Provide the [X, Y] coordinate of the cell's center where the given text is located.  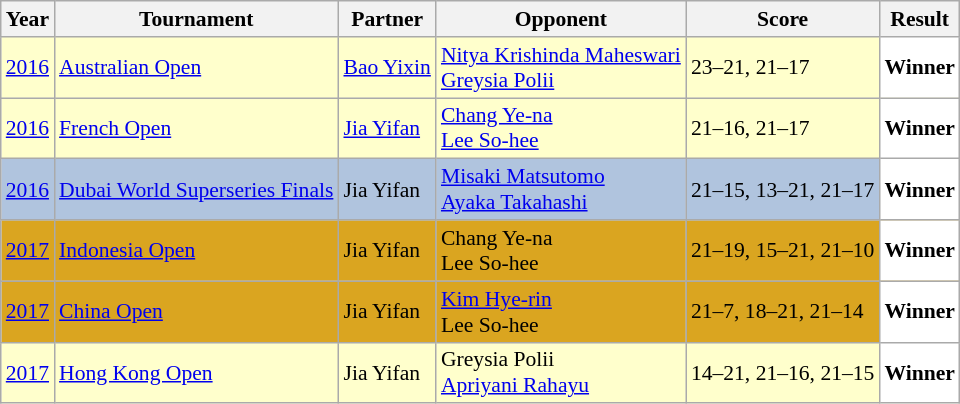
14–21, 21–16, 21–15 [783, 372]
Greysia Polii Apriyani Rahayu [561, 372]
Partner [386, 19]
Nitya Krishinda Maheswari Greysia Polii [561, 68]
French Open [196, 128]
China Open [196, 312]
Tournament [196, 19]
Hong Kong Open [196, 372]
Opponent [561, 19]
21–7, 18–21, 21–14 [783, 312]
Dubai World Superseries Finals [196, 190]
21–16, 21–17 [783, 128]
21–19, 15–21, 21–10 [783, 250]
21–15, 13–21, 21–17 [783, 190]
Australian Open [196, 68]
Indonesia Open [196, 250]
23–21, 21–17 [783, 68]
Bao Yixin [386, 68]
Year [28, 19]
Kim Hye-rin Lee So-hee [561, 312]
Result [920, 19]
Misaki Matsutomo Ayaka Takahashi [561, 190]
Score [783, 19]
